Provide the [x, y] coordinate of the cell's center where the given text is located.  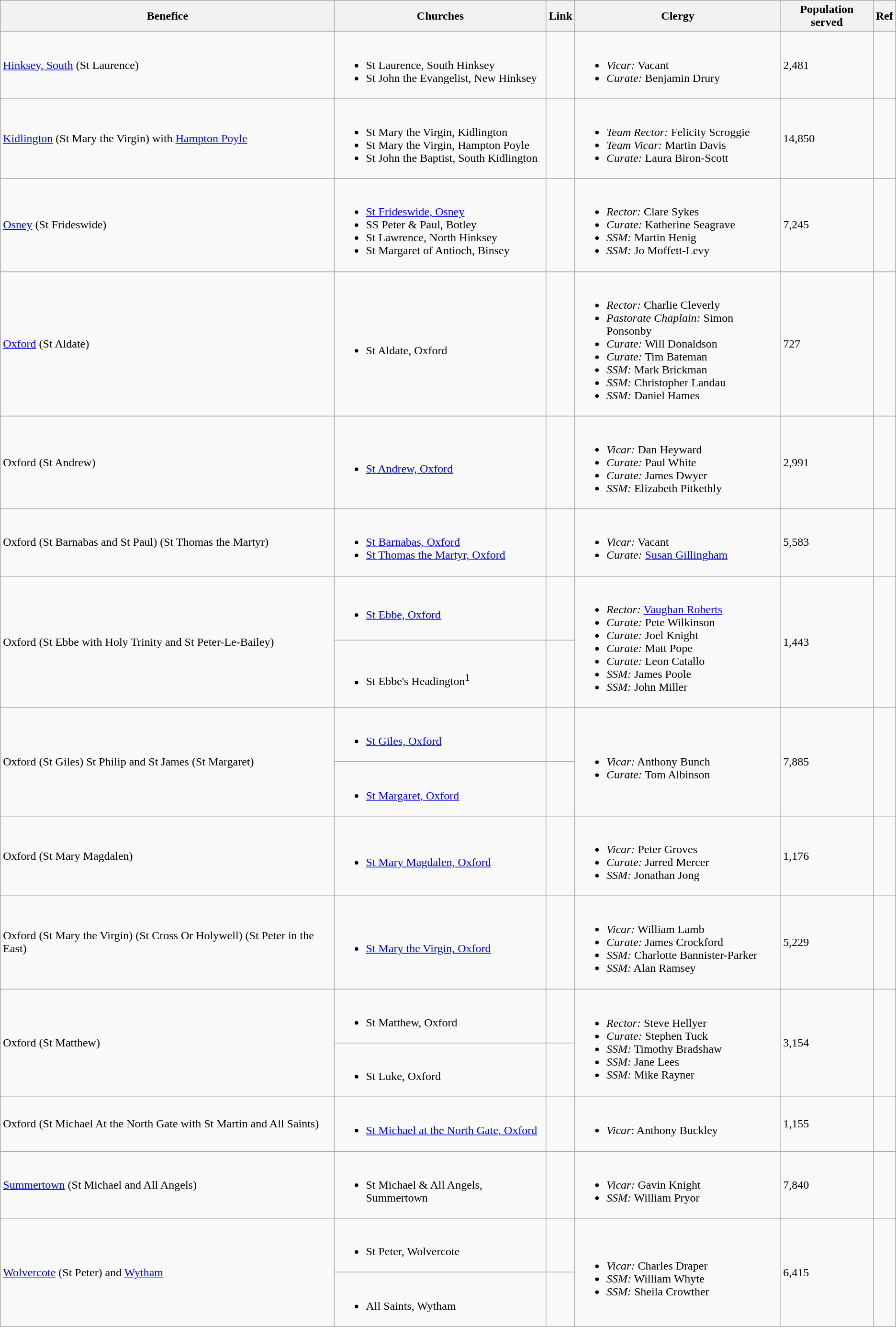
Oxford (St Giles) St Philip and St James (St Margaret) [168, 762]
1,176 [827, 856]
St Michael & All Angels, Summertown [440, 1185]
7,840 [827, 1185]
Vicar: William LambCurate: James CrockfordSSM: Charlotte Bannister-ParkerSSM: Alan Ramsey [678, 942]
St Aldate, Oxford [440, 344]
St Mary the Virgin, Oxford [440, 942]
Rector: Vaughan RobertsCurate: Pete WilkinsonCurate: Joel KnightCurate: Matt PopeCurate: Leon CatalloSSM: James PooleSSM: John Miller [678, 641]
St Mary Magdalen, Oxford [440, 856]
Vicar: Anthony Buckley [678, 1124]
St Barnabas, OxfordSt Thomas the Martyr, Oxford [440, 542]
1,443 [827, 641]
7,245 [827, 225]
St Frideswide, OsneySS Peter & Paul, BotleySt Lawrence, North HinkseySt Margaret of Antioch, Binsey [440, 225]
2,991 [827, 462]
5,229 [827, 942]
Hinksey, South (St Laurence) [168, 65]
Vicar: VacantCurate: Susan Gillingham [678, 542]
Oxford (St Matthew) [168, 1043]
Population served [827, 16]
Benefice [168, 16]
Clergy [678, 16]
St Ebbe, Oxford [440, 608]
Oxford (St Andrew) [168, 462]
St Ebbe's Headington1 [440, 674]
Vicar: Dan HeywardCurate: Paul WhiteCurate: James DwyerSSM: Elizabeth Pitkethly [678, 462]
Osney (St Frideswide) [168, 225]
6,415 [827, 1272]
St Peter, Wolvercote [440, 1246]
Churches [440, 16]
Vicar: Anthony BunchCurate: Tom Albinson [678, 762]
Link [560, 16]
St Andrew, Oxford [440, 462]
Oxford (St Ebbe with Holy Trinity and St Peter-Le-Bailey) [168, 641]
St Matthew, Oxford [440, 1016]
7,885 [827, 762]
Oxford (St Aldate) [168, 344]
St Laurence, South HinkseySt John the Evangelist, New Hinksey [440, 65]
Oxford (St Michael At the North Gate with St Martin and All Saints) [168, 1124]
Rector: Steve HellyerCurate: Stephen TuckSSM: Timothy BradshawSSM: Jane LeesSSM: Mike Rayner [678, 1043]
Oxford (St Mary Magdalen) [168, 856]
Team Rector: Felicity ScroggieTeam Vicar: Martin DavisCurate: Laura Biron-Scott [678, 139]
Vicar: Peter GrovesCurate: Jarred MercerSSM: Jonathan Jong [678, 856]
3,154 [827, 1043]
St Luke, Oxford [440, 1070]
Vicar: Gavin KnightSSM: William Pryor [678, 1185]
St Mary the Virgin, KidlingtonSt Mary the Virgin, Hampton PoyleSt John the Baptist, South Kidlington [440, 139]
Vicar: VacantCurate: Benjamin Drury [678, 65]
St Michael at the North Gate, Oxford [440, 1124]
727 [827, 344]
Vicar: Charles DraperSSM: William WhyteSSM: Sheila Crowther [678, 1272]
Rector: Clare SykesCurate: Katherine SeagraveSSM: Martin HenigSSM: Jo Moffett-Levy [678, 225]
Summertown (St Michael and All Angels) [168, 1185]
Kidlington (St Mary the Virgin) with Hampton Poyle [168, 139]
All Saints, Wytham [440, 1299]
5,583 [827, 542]
Oxford (St Barnabas and St Paul) (St Thomas the Martyr) [168, 542]
2,481 [827, 65]
St Margaret, Oxford [440, 789]
Ref [885, 16]
Oxford (St Mary the Virgin) (St Cross Or Holywell) (St Peter in the East) [168, 942]
14,850 [827, 139]
Wolvercote (St Peter) and Wytham [168, 1272]
1,155 [827, 1124]
St Giles, Oxford [440, 734]
